Return [X, Y] of the center of cell containing provided text 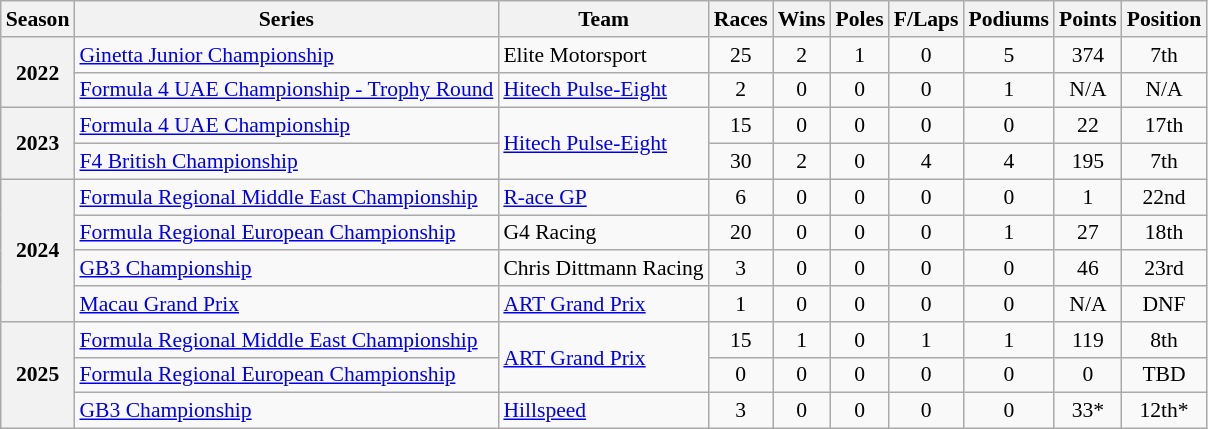
2022 [38, 72]
195 [1088, 162]
17th [1164, 126]
25 [741, 55]
Poles [860, 19]
Wins [802, 19]
Series [286, 19]
23rd [1164, 269]
Chris Dittmann Racing [603, 269]
Hillspeed [603, 411]
Elite Motorsport [603, 55]
G4 Racing [603, 233]
30 [741, 162]
22 [1088, 126]
2023 [38, 144]
8th [1164, 340]
46 [1088, 269]
Podiums [1010, 19]
R-ace GP [603, 197]
27 [1088, 233]
Points [1088, 19]
F4 British Championship [286, 162]
33* [1088, 411]
Season [38, 19]
Formula 4 UAE Championship [286, 126]
6 [741, 197]
Position [1164, 19]
F/Laps [926, 19]
5 [1010, 55]
DNF [1164, 304]
Races [741, 19]
2025 [38, 376]
TBD [1164, 375]
Team [603, 19]
Ginetta Junior Championship [286, 55]
Formula 4 UAE Championship - Trophy Round [286, 90]
Macau Grand Prix [286, 304]
2024 [38, 250]
119 [1088, 340]
12th* [1164, 411]
374 [1088, 55]
18th [1164, 233]
22nd [1164, 197]
20 [741, 233]
